Determine the [X, Y] coordinate at the center of the cell enclosing the given text.  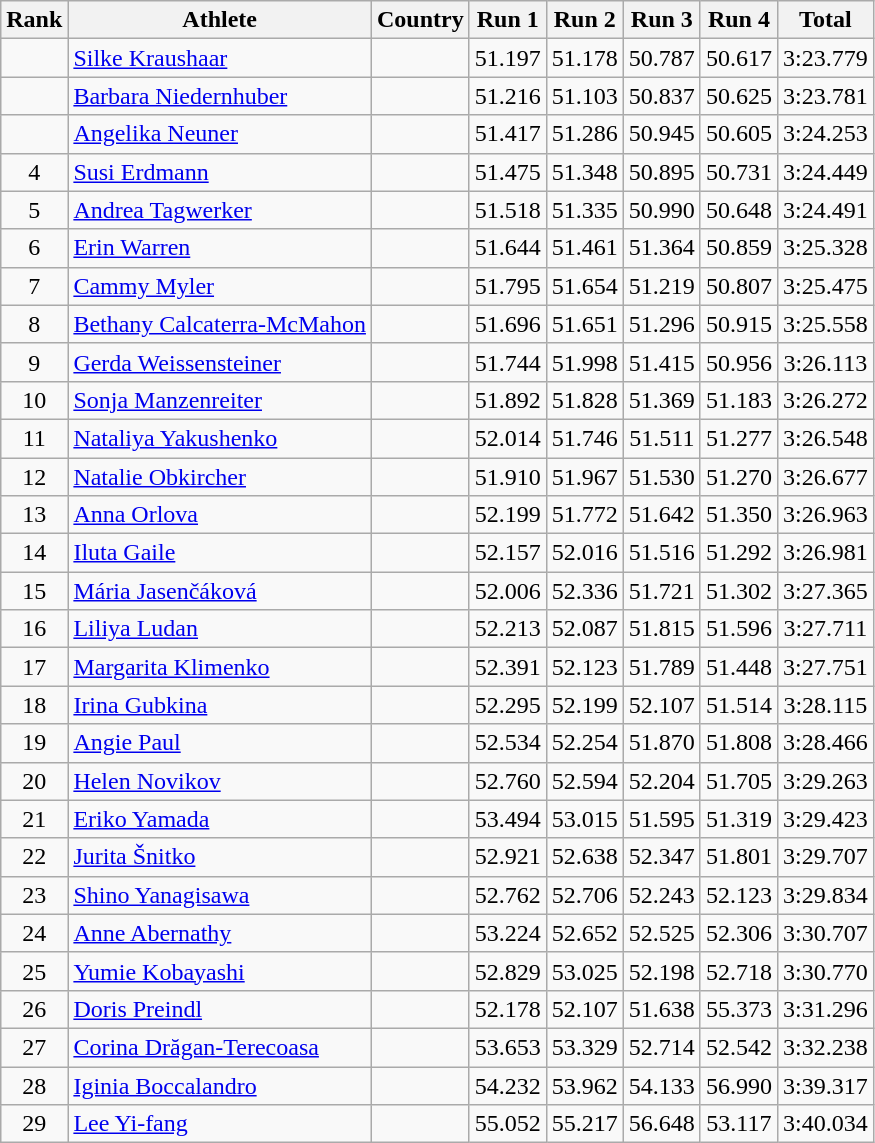
53.494 [508, 819]
51.998 [584, 362]
3:29.423 [825, 819]
3:25.328 [825, 248]
3:40.034 [825, 1124]
51.448 [738, 667]
54.133 [662, 1085]
51.789 [662, 667]
50.837 [662, 96]
Country [420, 20]
3:26.677 [825, 477]
50.648 [738, 210]
22 [34, 857]
55.373 [738, 1009]
52.016 [584, 553]
51.415 [662, 362]
3:26.981 [825, 553]
Anna Orlova [220, 515]
52.714 [662, 1047]
3:28.115 [825, 705]
3:27.751 [825, 667]
51.364 [662, 248]
51.514 [738, 705]
Liliya Ludan [220, 629]
52.921 [508, 857]
52.336 [584, 591]
50.807 [738, 286]
51.270 [738, 477]
Doris Preindl [220, 1009]
50.956 [738, 362]
9 [34, 362]
Natalie Obkircher [220, 477]
Irina Gubkina [220, 705]
12 [34, 477]
51.795 [508, 286]
24 [34, 933]
51.350 [738, 515]
51.892 [508, 400]
52.760 [508, 781]
51.178 [584, 58]
14 [34, 553]
11 [34, 438]
Total [825, 20]
51.746 [584, 438]
3:24.253 [825, 134]
51.319 [738, 819]
51.286 [584, 134]
15 [34, 591]
52.204 [662, 781]
51.292 [738, 553]
3:23.781 [825, 96]
51.348 [584, 172]
3:29.263 [825, 781]
52.652 [584, 933]
52.525 [662, 933]
51.654 [584, 286]
51.518 [508, 210]
51.511 [662, 438]
7 [34, 286]
3:29.834 [825, 895]
Lee Yi-fang [220, 1124]
52.829 [508, 971]
53.025 [584, 971]
Yumie Kobayashi [220, 971]
50.915 [738, 324]
51.596 [738, 629]
52.006 [508, 591]
51.296 [662, 324]
51.595 [662, 819]
52.718 [738, 971]
23 [34, 895]
51.828 [584, 400]
51.216 [508, 96]
Mária Jasenčáková [220, 591]
51.815 [662, 629]
52.213 [508, 629]
3:32.238 [825, 1047]
6 [34, 248]
56.990 [738, 1085]
51.335 [584, 210]
50.895 [662, 172]
51.369 [662, 400]
51.103 [584, 96]
51.744 [508, 362]
51.219 [662, 286]
Eriko Yamada [220, 819]
53.653 [508, 1047]
51.642 [662, 515]
51.417 [508, 134]
51.910 [508, 477]
50.731 [738, 172]
Silke Kraushaar [220, 58]
Gerda Weissensteiner [220, 362]
52.638 [584, 857]
52.391 [508, 667]
3:24.491 [825, 210]
Rank [34, 20]
52.178 [508, 1009]
3:23.779 [825, 58]
51.808 [738, 743]
50.945 [662, 134]
Run 4 [738, 20]
51.183 [738, 400]
51.197 [508, 58]
52.542 [738, 1047]
53.224 [508, 933]
Shino Yanagisawa [220, 895]
51.277 [738, 438]
25 [34, 971]
Run 3 [662, 20]
Anne Abernathy [220, 933]
52.306 [738, 933]
3:24.449 [825, 172]
20 [34, 781]
53.962 [584, 1085]
51.870 [662, 743]
3:30.770 [825, 971]
51.801 [738, 857]
52.254 [584, 743]
4 [34, 172]
28 [34, 1085]
52.534 [508, 743]
3:26.963 [825, 515]
52.198 [662, 971]
50.625 [738, 96]
29 [34, 1124]
3:27.365 [825, 591]
Angie Paul [220, 743]
51.705 [738, 781]
53.015 [584, 819]
17 [34, 667]
8 [34, 324]
54.232 [508, 1085]
56.648 [662, 1124]
51.530 [662, 477]
51.772 [584, 515]
50.787 [662, 58]
26 [34, 1009]
50.617 [738, 58]
3:26.272 [825, 400]
Corina Drăgan-Terecoasa [220, 1047]
55.052 [508, 1124]
Run 2 [584, 20]
19 [34, 743]
51.475 [508, 172]
Bethany Calcaterra-McMahon [220, 324]
3:30.707 [825, 933]
53.117 [738, 1124]
3:27.711 [825, 629]
27 [34, 1047]
53.329 [584, 1047]
Andrea Tagwerker [220, 210]
Angelika Neuner [220, 134]
Helen Novikov [220, 781]
3:39.317 [825, 1085]
51.721 [662, 591]
16 [34, 629]
51.516 [662, 553]
3:26.548 [825, 438]
51.302 [738, 591]
Jurita Šnitko [220, 857]
Erin Warren [220, 248]
52.347 [662, 857]
Nataliya Yakushenko [220, 438]
51.967 [584, 477]
Athlete [220, 20]
13 [34, 515]
52.243 [662, 895]
51.644 [508, 248]
50.605 [738, 134]
Susi Erdmann [220, 172]
3:25.475 [825, 286]
Barbara Niedernhuber [220, 96]
51.696 [508, 324]
3:31.296 [825, 1009]
51.638 [662, 1009]
55.217 [584, 1124]
3:29.707 [825, 857]
52.157 [508, 553]
10 [34, 400]
51.651 [584, 324]
52.014 [508, 438]
52.087 [584, 629]
3:26.113 [825, 362]
Iluta Gaile [220, 553]
Sonja Manzenreiter [220, 400]
21 [34, 819]
52.706 [584, 895]
5 [34, 210]
Margarita Klimenko [220, 667]
51.461 [584, 248]
3:28.466 [825, 743]
3:25.558 [825, 324]
52.762 [508, 895]
18 [34, 705]
50.859 [738, 248]
52.295 [508, 705]
Iginia Boccalandro [220, 1085]
Cammy Myler [220, 286]
50.990 [662, 210]
Run 1 [508, 20]
52.594 [584, 781]
